Identify which cell holds the provided text, then report its (X, Y) central coordinate. 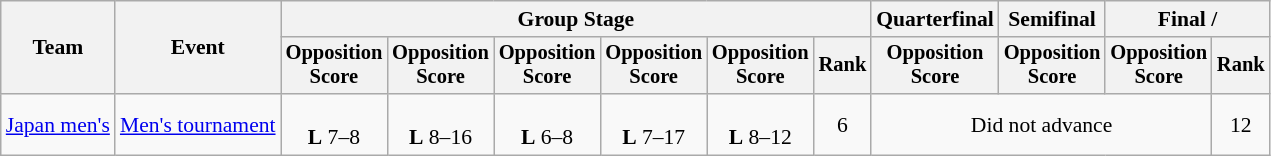
Final / (1187, 19)
L 8–12 (760, 124)
L 7–8 (334, 124)
Semifinal (1052, 19)
L 8–16 (440, 124)
12 (1241, 124)
L 7–17 (654, 124)
Event (198, 48)
6 (843, 124)
Japan men's (58, 124)
L 6–8 (548, 124)
Group Stage (576, 19)
Men's tournament (198, 124)
Team (58, 48)
Did not advance (1042, 124)
Quarterfinal (935, 19)
